Return [X, Y] of the center of cell containing provided text 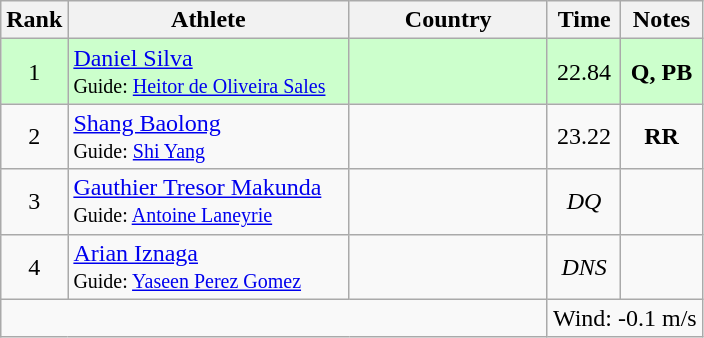
23.22 [584, 136]
Country [448, 20]
4 [34, 266]
Athlete [208, 20]
Time [584, 20]
Wind: -0.1 m/s [624, 318]
1 [34, 72]
RR [662, 136]
DNS [584, 266]
Gauthier Tresor MakundaGuide: Antoine Laneyrie [208, 202]
2 [34, 136]
Notes [662, 20]
DQ [584, 202]
Q, PB [662, 72]
Rank [34, 20]
Arian IznagaGuide: Yaseen Perez Gomez [208, 266]
3 [34, 202]
22.84 [584, 72]
Daniel SilvaGuide: Heitor de Oliveira Sales [208, 72]
Shang BaolongGuide: Shi Yang [208, 136]
